Extract the (x, y) coordinate from the center of the cell holding the provided text.  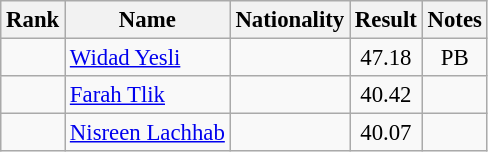
40.07 (386, 133)
Notes (454, 20)
PB (454, 58)
Nationality (290, 20)
47.18 (386, 58)
40.42 (386, 95)
Name (148, 20)
Widad Yesli (148, 58)
Nisreen Lachhab (148, 133)
Result (386, 20)
Farah Tlik (148, 95)
Rank (33, 20)
